From the cell containing the given text, extract its center point as (x, y) coordinate. 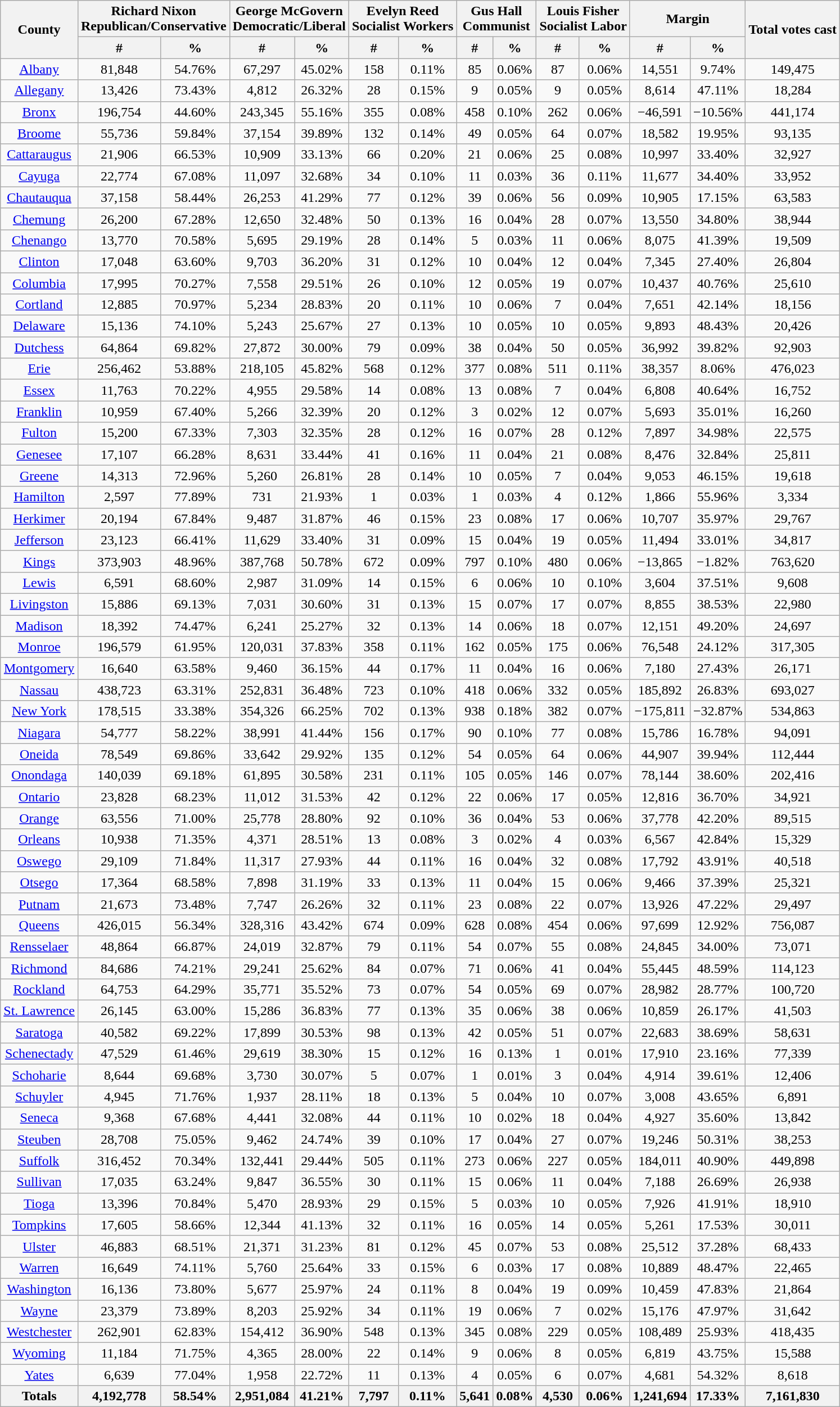
Columbia (39, 283)
132 (373, 133)
71 (475, 968)
8,855 (660, 604)
−10.56% (717, 112)
41.29% (322, 197)
108,489 (660, 1332)
50.78% (322, 561)
Evelyn ReedSocialist Workers (403, 19)
78,549 (119, 754)
32.08% (322, 1118)
37.51% (717, 583)
140,039 (119, 775)
4,914 (660, 1075)
5,234 (262, 305)
4,192,778 (119, 1396)
77.89% (196, 497)
146 (558, 775)
1,241,694 (660, 1396)
6,808 (660, 390)
74.11% (196, 1268)
42.84% (717, 840)
Seneca (39, 1118)
16.78% (717, 733)
229 (558, 1332)
36,992 (660, 348)
73.48% (196, 904)
1,958 (262, 1375)
0.18% (515, 711)
10,437 (660, 283)
132,441 (262, 1161)
756,087 (793, 925)
568 (373, 369)
81,848 (119, 69)
16,640 (119, 669)
64,753 (119, 990)
21,864 (793, 1289)
5,760 (262, 1268)
Cayuga (39, 176)
69.86% (196, 754)
43.42% (322, 925)
135 (373, 754)
Richard NixonRepublican/Conservative (153, 19)
81 (373, 1246)
47.22% (717, 904)
Wyoming (39, 1354)
28,982 (660, 990)
25.93% (717, 1332)
30.58% (322, 775)
67.33% (196, 433)
34,817 (793, 540)
42.20% (717, 818)
17,048 (119, 261)
26,804 (793, 261)
21,371 (262, 1246)
45.82% (322, 369)
Bronx (39, 112)
15,886 (119, 604)
63,556 (119, 818)
21.93% (322, 497)
8.06% (717, 369)
41.21% (322, 1396)
38.69% (717, 1032)
75.05% (196, 1139)
22,774 (119, 176)
48.47% (717, 1268)
Dutchess (39, 348)
8,618 (793, 1375)
156 (373, 733)
13,770 (119, 240)
Hamilton (39, 497)
Fulton (39, 433)
458 (475, 112)
252,831 (262, 690)
202,416 (793, 775)
15,176 (660, 1311)
5,470 (262, 1203)
30.53% (322, 1032)
40.64% (717, 390)
Orange (39, 818)
Oneida (39, 754)
262,901 (119, 1332)
10,859 (660, 1011)
10,889 (660, 1268)
36.70% (717, 797)
17,792 (660, 861)
6,819 (660, 1354)
49.20% (717, 626)
24 (373, 1289)
73,071 (793, 946)
17,899 (262, 1032)
Chenango (39, 240)
31.87% (322, 518)
55 (558, 946)
Essex (39, 390)
37,154 (262, 133)
17,605 (119, 1225)
262 (558, 112)
7,180 (660, 669)
31.53% (322, 797)
Saratoga (39, 1032)
23.16% (717, 1054)
11,494 (660, 540)
17.15% (717, 197)
85 (475, 69)
Schuyler (39, 1097)
69 (558, 990)
Delaware (39, 326)
10,459 (660, 1289)
Wayne (39, 1311)
19,618 (793, 476)
70.22% (196, 390)
10,909 (262, 155)
Margin (688, 19)
16,649 (119, 1268)
702 (373, 711)
9,466 (660, 882)
87 (558, 69)
26.69% (717, 1182)
70.97% (196, 305)
17,364 (119, 882)
27.40% (717, 261)
154,412 (262, 1332)
4,365 (262, 1354)
6,639 (119, 1375)
Broome (39, 133)
196,579 (119, 647)
382 (558, 711)
19,509 (793, 240)
70.27% (196, 283)
67.28% (196, 219)
37,158 (119, 197)
36.20% (322, 261)
90 (475, 733)
7,897 (660, 433)
29 (373, 1203)
11,763 (119, 390)
58.54% (196, 1396)
105 (475, 775)
4,441 (262, 1118)
22,683 (660, 1032)
17,995 (119, 283)
3,730 (262, 1075)
Onondaga (39, 775)
449,898 (793, 1161)
6,241 (262, 626)
63.31% (196, 690)
48.59% (717, 968)
38,944 (793, 219)
Cattaraugus (39, 155)
63.00% (196, 1011)
Oswego (39, 861)
Yates (39, 1375)
9,703 (262, 261)
74.47% (196, 626)
92 (373, 818)
27,872 (262, 348)
Monroe (39, 647)
50.31% (717, 1139)
22,465 (793, 1268)
17,107 (119, 454)
47.11% (717, 91)
35.97% (717, 518)
7,188 (660, 1182)
426,015 (119, 925)
33,952 (793, 176)
33.44% (322, 454)
480 (558, 561)
10,997 (660, 155)
Allegany (39, 91)
Clinton (39, 261)
2,951,084 (262, 1396)
0.16% (427, 454)
7,797 (373, 1396)
67.68% (196, 1118)
Richmond (39, 968)
28.83% (322, 305)
1,937 (262, 1097)
70.58% (196, 240)
100,720 (793, 990)
39.82% (717, 348)
61.46% (196, 1054)
Chautauqua (39, 197)
5,693 (660, 412)
45.02% (322, 69)
74.10% (196, 326)
84,686 (119, 968)
938 (475, 711)
41.13% (322, 1225)
18,582 (660, 133)
34,921 (793, 797)
11,184 (119, 1354)
3,334 (793, 497)
58.44% (196, 197)
22,980 (793, 604)
Cortland (39, 305)
98 (373, 1032)
9,460 (262, 669)
1,866 (660, 497)
3,008 (660, 1097)
25.62% (322, 968)
9,462 (262, 1139)
316,452 (119, 1161)
184,011 (660, 1161)
7,747 (262, 904)
25.97% (322, 1289)
55,445 (660, 968)
73 (373, 990)
48.96% (196, 561)
67.84% (196, 518)
24,019 (262, 946)
7,926 (660, 1203)
69.68% (196, 1075)
15,786 (660, 733)
68.51% (196, 1246)
9,608 (793, 583)
5,260 (262, 476)
227 (558, 1161)
73.80% (196, 1289)
−32.87% (717, 711)
74.21% (196, 968)
32.39% (322, 412)
4,530 (558, 1396)
69.13% (196, 604)
36.55% (322, 1182)
10,905 (660, 197)
43.91% (717, 861)
29.58% (322, 390)
35.60% (717, 1118)
73.43% (196, 91)
76,548 (660, 647)
37.39% (717, 882)
29.19% (322, 240)
67,297 (262, 69)
26.83% (717, 690)
11,677 (660, 176)
Niagara (39, 733)
19,246 (660, 1139)
23,828 (119, 797)
24.12% (717, 647)
40.90% (717, 1161)
373,903 (119, 561)
32.84% (717, 454)
68.60% (196, 583)
24,845 (660, 946)
69.18% (196, 775)
22,575 (793, 433)
32.35% (322, 433)
13,550 (660, 219)
−1.82% (717, 561)
5,266 (262, 412)
43.65% (717, 1097)
71.35% (196, 840)
8,203 (262, 1311)
548 (373, 1332)
42.14% (717, 305)
5,243 (262, 326)
29,241 (262, 968)
Putnam (39, 904)
58.22% (196, 733)
67.40% (196, 412)
40.76% (717, 283)
5,677 (262, 1289)
731 (262, 497)
33.38% (196, 711)
7,161,830 (793, 1396)
0.20% (427, 155)
47.83% (717, 1289)
12,344 (262, 1225)
54.76% (196, 69)
Tioga (39, 1203)
28.51% (322, 840)
26,145 (119, 1011)
30.07% (322, 1075)
38.60% (717, 775)
35 (475, 1011)
4,945 (119, 1097)
55,736 (119, 133)
78,144 (660, 775)
56 (558, 197)
12.92% (717, 925)
37.28% (717, 1246)
185,892 (660, 690)
Nassau (39, 690)
Ontario (39, 797)
54.32% (717, 1375)
22.72% (322, 1375)
Totals (39, 1396)
8,614 (660, 91)
Montgomery (39, 669)
36.15% (322, 669)
30 (373, 1182)
38,253 (793, 1139)
77,339 (793, 1054)
18,156 (793, 305)
93,135 (793, 133)
3,604 (660, 583)
Orleans (39, 840)
797 (475, 561)
47,529 (119, 1054)
66.53% (196, 155)
89,515 (793, 818)
71.75% (196, 1354)
Schoharie (39, 1075)
26,938 (793, 1182)
11,317 (262, 861)
7,651 (660, 305)
418 (475, 690)
67.08% (196, 176)
114,123 (793, 968)
28.93% (322, 1203)
328,316 (262, 925)
358 (373, 647)
36.48% (322, 690)
35.01% (717, 412)
23,123 (119, 540)
6,891 (793, 1097)
4,371 (262, 840)
62.83% (196, 1332)
70.84% (196, 1203)
71.84% (196, 861)
Ulster (39, 1246)
Jefferson (39, 540)
120,031 (262, 647)
47.97% (717, 1311)
31.09% (322, 583)
41.91% (717, 1203)
196,754 (119, 112)
92,903 (793, 348)
44.60% (196, 112)
4,681 (660, 1375)
54,777 (119, 733)
27.43% (717, 669)
97,699 (660, 925)
Total votes cast (793, 29)
68.23% (196, 797)
Tompkins (39, 1225)
68,433 (793, 1246)
45 (475, 1246)
71.76% (196, 1097)
33.01% (717, 540)
66.28% (196, 454)
377 (475, 369)
Queens (39, 925)
Greene (39, 476)
51 (558, 1032)
8,075 (660, 240)
Otsego (39, 882)
15,136 (119, 326)
66.25% (322, 711)
15,286 (262, 1011)
12,816 (660, 797)
28.80% (322, 818)
534,863 (793, 711)
25,778 (262, 818)
9,847 (262, 1182)
387,768 (262, 561)
58,631 (793, 1032)
17.33% (717, 1396)
71.00% (196, 818)
34.40% (717, 176)
28.77% (717, 990)
29.92% (322, 754)
−46,591 (660, 112)
10,707 (660, 518)
66.87% (196, 946)
33,642 (262, 754)
34.98% (717, 433)
Albany (39, 69)
26,253 (262, 197)
6,591 (119, 583)
149,475 (793, 69)
34.80% (717, 219)
32.68% (322, 176)
175 (558, 647)
672 (373, 561)
63.60% (196, 261)
763,620 (793, 561)
29,619 (262, 1054)
17,910 (660, 1054)
41.44% (322, 733)
13,926 (660, 904)
63,583 (793, 197)
25.64% (322, 1268)
Louis FisherSocialist Labor (583, 19)
77.04% (196, 1375)
24.74% (322, 1139)
28.00% (322, 1354)
St. Lawrence (39, 1011)
26,171 (793, 669)
44,907 (660, 754)
84 (373, 968)
25.92% (322, 1311)
15,588 (793, 1354)
30,011 (793, 1225)
21,906 (119, 155)
New York (39, 711)
5,695 (262, 240)
454 (558, 925)
64.29% (196, 990)
66.41% (196, 540)
25.27% (322, 626)
28,708 (119, 1139)
−175,811 (660, 711)
418,435 (793, 1332)
26.26% (322, 904)
Schenectady (39, 1054)
63.24% (196, 1182)
12,650 (262, 219)
38,357 (660, 369)
28.11% (322, 1097)
511 (558, 369)
36.90% (322, 1332)
19.95% (717, 133)
39.89% (322, 133)
30.60% (322, 604)
48.43% (717, 326)
4,812 (262, 91)
Kings (39, 561)
332 (558, 690)
69.82% (196, 348)
8,644 (119, 1075)
Suffolk (39, 1161)
49 (475, 133)
441,174 (793, 112)
10,959 (119, 412)
37.83% (322, 647)
31.23% (322, 1246)
2,987 (262, 583)
32.48% (322, 219)
8,476 (660, 454)
10,938 (119, 840)
32,927 (793, 155)
40,518 (793, 861)
29,767 (793, 518)
354,326 (262, 711)
59.84% (196, 133)
218,105 (262, 369)
693,027 (793, 690)
39.61% (717, 1075)
12,885 (119, 305)
29,497 (793, 904)
46 (373, 518)
Madison (39, 626)
County (39, 29)
345 (475, 1332)
Franklin (39, 412)
Herkimer (39, 518)
29.44% (322, 1161)
Washington (39, 1289)
25 (558, 155)
66 (373, 155)
32.87% (322, 946)
20,194 (119, 518)
Rensselaer (39, 946)
355 (373, 112)
15,200 (119, 433)
162 (475, 647)
25.67% (322, 326)
73.89% (196, 1311)
40,582 (119, 1032)
26.17% (717, 1011)
5,641 (475, 1396)
15,329 (793, 840)
94,091 (793, 733)
55.16% (322, 112)
674 (373, 925)
7,031 (262, 604)
25,610 (793, 283)
George McGovernDemocratic/Liberal (289, 19)
6,567 (660, 840)
24,697 (793, 626)
26 (373, 283)
20,426 (793, 326)
9,487 (262, 518)
72.96% (196, 476)
628 (475, 925)
Westchester (39, 1332)
13,396 (119, 1203)
31.19% (322, 882)
723 (373, 690)
31,642 (793, 1311)
41,503 (793, 1011)
26.32% (322, 91)
18,910 (793, 1203)
61.95% (196, 647)
18,392 (119, 626)
Chemung (39, 219)
46.15% (717, 476)
21,673 (119, 904)
4,927 (660, 1118)
56.34% (196, 925)
25,512 (660, 1246)
34.00% (717, 946)
Erie (39, 369)
38.53% (717, 604)
Steuben (39, 1139)
27.93% (322, 861)
33.13% (322, 155)
35.52% (322, 990)
41.39% (717, 240)
9,368 (119, 1118)
317,305 (793, 647)
16,752 (793, 390)
63.58% (196, 669)
58.66% (196, 1225)
26.81% (322, 476)
70.34% (196, 1161)
11,629 (262, 540)
8,631 (262, 454)
7,558 (262, 283)
Genesee (39, 454)
7,345 (660, 261)
29.51% (322, 283)
17.53% (717, 1225)
14,313 (119, 476)
178,515 (119, 711)
61,895 (262, 775)
9.74% (717, 69)
16,136 (119, 1289)
9,893 (660, 326)
14,551 (660, 69)
64,864 (119, 348)
Lewis (39, 583)
11,097 (262, 176)
273 (475, 1161)
Sullivan (39, 1182)
39.94% (717, 754)
7,303 (262, 433)
25,321 (793, 882)
Warren (39, 1268)
30.00% (322, 348)
48,864 (119, 946)
256,462 (119, 369)
4,955 (262, 390)
26,200 (119, 219)
16,260 (793, 412)
13,426 (119, 91)
46,883 (119, 1246)
112,444 (793, 754)
43.75% (717, 1354)
12,151 (660, 626)
158 (373, 69)
25,811 (793, 454)
38,991 (262, 733)
2,597 (119, 497)
12,406 (793, 1075)
36.83% (322, 1011)
Rockland (39, 990)
13,842 (793, 1118)
23,379 (119, 1311)
Livingston (39, 604)
243,345 (262, 112)
231 (373, 775)
476,023 (793, 369)
38.30% (322, 1054)
7,898 (262, 882)
53.88% (196, 369)
18,284 (793, 91)
17,035 (119, 1182)
68.58% (196, 882)
−13,865 (660, 561)
37,778 (660, 818)
9,053 (660, 476)
69.22% (196, 1032)
55.96% (717, 497)
5,261 (660, 1225)
11,012 (262, 797)
35,771 (262, 990)
29,109 (119, 861)
438,723 (119, 690)
Gus HallCommunist (496, 19)
505 (373, 1161)
